Pinpoint the cell where the given text exists, returning its [x, y] midpoint coordinate. 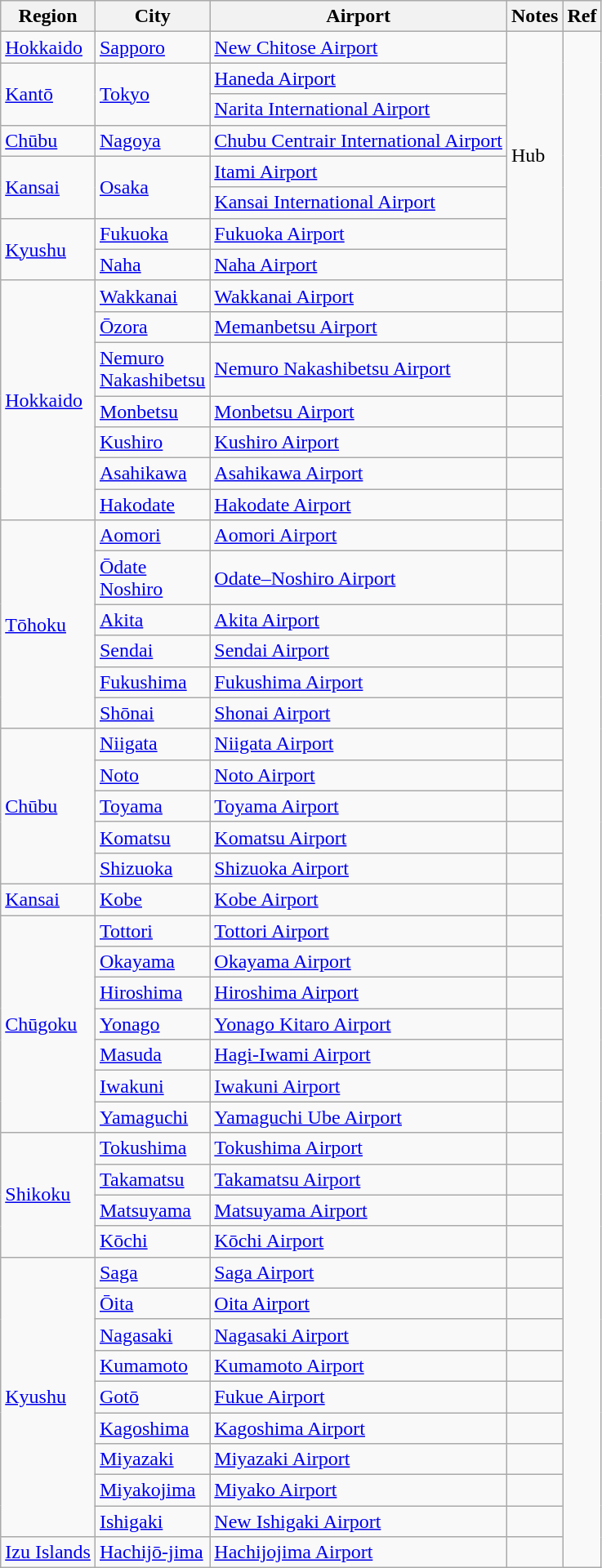
Ōita [152, 1303]
Aomori Airport [359, 536]
Fukuoka Airport [359, 234]
Nagasaki Airport [359, 1334]
Hachijojima Airport [359, 1552]
Wakkanai [152, 296]
Nagasaki [152, 1334]
Niigata [152, 744]
Kobe [152, 899]
Ref [582, 16]
Sapporo [152, 47]
Masuda [152, 1055]
Kumamoto [152, 1365]
Hachijō-jima [152, 1552]
Sendai [152, 651]
Asahikawa Airport [359, 474]
Gotō [152, 1396]
Yonago Kitaro Airport [359, 1024]
Miyako Airport [359, 1490]
Hiroshima Airport [359, 993]
Naha Airport [359, 265]
Matsuyama Airport [359, 1210]
Tokyo [152, 94]
Oita Airport [359, 1303]
Noto Airport [359, 775]
Hakodate Airport [359, 505]
Shōnai [152, 713]
Niigata Airport [359, 744]
Kōchi Airport [359, 1241]
Akita Airport [359, 620]
Kantō [48, 94]
Yonago [152, 1024]
Tottori [152, 930]
Fukushima [152, 682]
Okayama [152, 962]
Hakodate [152, 505]
Monbetsu [152, 411]
Toyama [152, 806]
Osaka [152, 187]
Itami Airport [359, 171]
Iwakuni Airport [359, 1086]
Tottori Airport [359, 930]
Notes [534, 16]
Fukuoka [152, 234]
Kushiro Airport [359, 443]
Hub [534, 156]
Kōchi [152, 1241]
Narita International Airport [359, 109]
Nemuro Nakashibetsu Airport [359, 369]
New Chitose Airport [359, 47]
Haneda Airport [359, 78]
Kushiro [152, 443]
Hiroshima [152, 993]
Odate–Noshiro Airport [359, 578]
Region [48, 16]
Okayama Airport [359, 962]
Naha [152, 265]
Takamatsu [152, 1179]
Izu Islands [48, 1552]
Saga Airport [359, 1272]
Kagoshima Airport [359, 1428]
Shizuoka Airport [359, 868]
Shizuoka [152, 868]
Fukushima Airport [359, 682]
Memanbetsu Airport [359, 327]
Miyazaki Airport [359, 1459]
Chubu Centrair International Airport [359, 140]
Hagi-Iwami Airport [359, 1055]
Sendai Airport [359, 651]
Ōzora [152, 327]
Matsuyama [152, 1210]
Airport [359, 16]
Kagoshima [152, 1428]
Komatsu Airport [359, 837]
Tokushima Airport [359, 1148]
Chūgoku [48, 1023]
Iwakuni [152, 1086]
City [152, 16]
ŌdateNoshiro [152, 578]
Asahikawa [152, 474]
Miyakojima [152, 1490]
Wakkanai Airport [359, 296]
Shonai Airport [359, 713]
Monbetsu Airport [359, 411]
Toyama Airport [359, 806]
Kumamoto Airport [359, 1365]
Tōhoku [48, 624]
Shikoku [48, 1195]
Fukue Airport [359, 1396]
NemuroNakashibetsu [152, 369]
Komatsu [152, 837]
Miyazaki [152, 1459]
Yamaguchi [152, 1117]
Akita [152, 620]
Takamatsu Airport [359, 1179]
Saga [152, 1272]
Kobe Airport [359, 899]
Tokushima [152, 1148]
Noto [152, 775]
Nagoya [152, 140]
Ishigaki [152, 1521]
Aomori [152, 536]
Kansai International Airport [359, 203]
New Ishigaki Airport [359, 1521]
Yamaguchi Ube Airport [359, 1117]
